Find where the given text appears and provide that cell's center as (X, Y) coordinate. 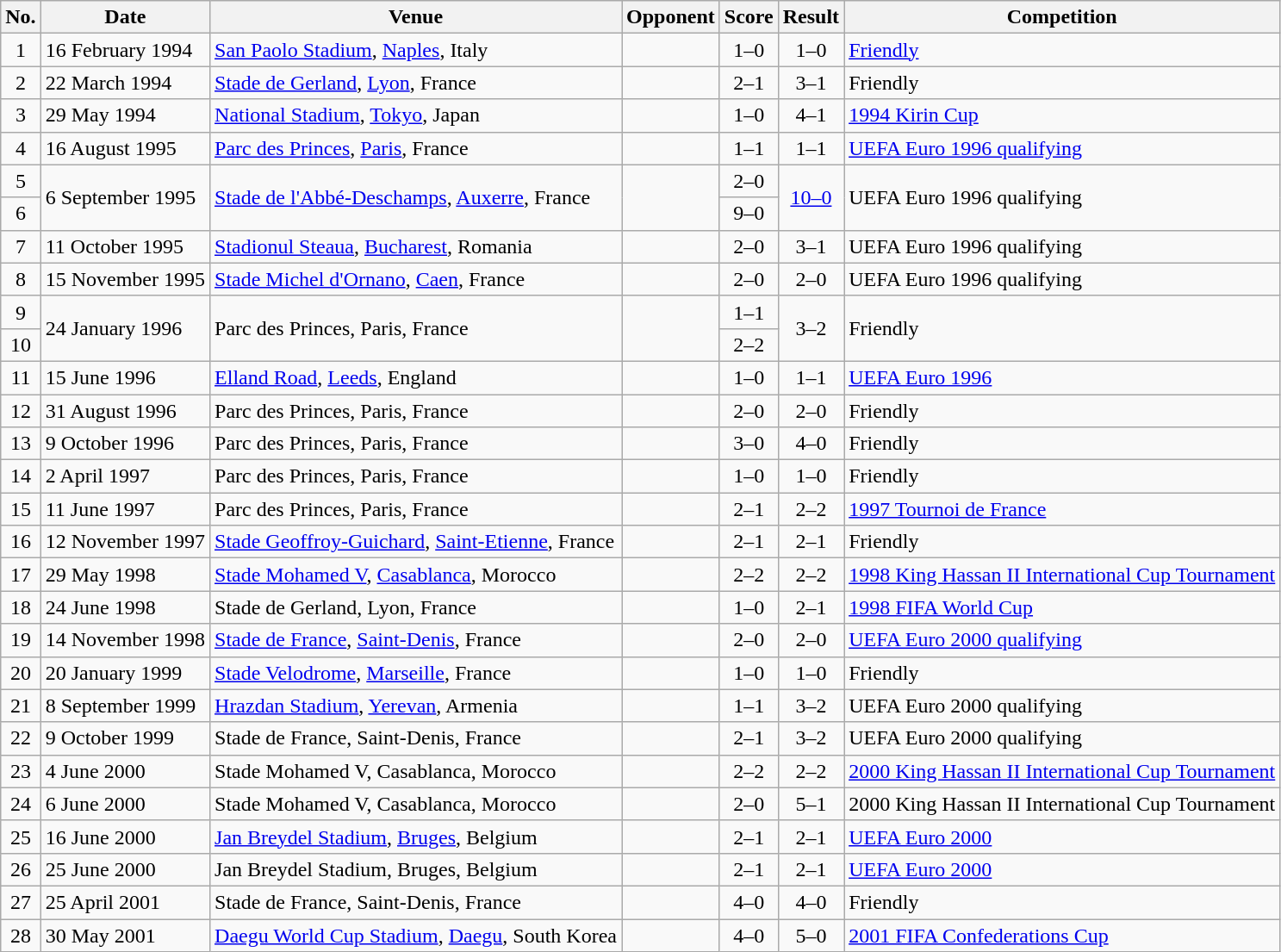
5 (21, 181)
27 (21, 902)
24 (21, 804)
Stade Velodrome, Marseille, France (416, 673)
25 (21, 837)
15 November 1995 (125, 279)
18 (21, 607)
UEFA Euro 1996 (1062, 377)
12 (21, 411)
6 September 1995 (125, 197)
24 January 1996 (125, 328)
15 June 1996 (125, 377)
21 (21, 706)
Result (811, 17)
15 (21, 509)
Opponent (671, 17)
Venue (416, 17)
20 (21, 673)
4 (21, 148)
11 (21, 377)
9 October 1996 (125, 444)
12 November 1997 (125, 542)
23 (21, 771)
16 February 1994 (125, 50)
3–0 (749, 444)
11 October 1995 (125, 246)
7 (21, 246)
29 May 1998 (125, 575)
4–1 (811, 115)
25 April 2001 (125, 902)
14 (21, 476)
22 (21, 738)
11 June 1997 (125, 509)
5–1 (811, 804)
Hrazdan Stadium, Yerevan, Armenia (416, 706)
Stade Michel d'Ornano, Caen, France (416, 279)
9 October 1999 (125, 738)
Elland Road, Leeds, England (416, 377)
31 August 1996 (125, 411)
5–0 (811, 935)
1994 Kirin Cup (1062, 115)
8 September 1999 (125, 706)
28 (21, 935)
25 June 2000 (125, 869)
16 June 2000 (125, 837)
Date (125, 17)
2 April 1997 (125, 476)
9–0 (749, 214)
National Stadium, Tokyo, Japan (416, 115)
Stade de l'Abbé-Deschamps, Auxerre, France (416, 197)
9 (21, 312)
30 May 2001 (125, 935)
17 (21, 575)
2001 FIFA Confederations Cup (1062, 935)
1 (21, 50)
Score (749, 17)
Daegu World Cup Stadium, Daegu, South Korea (416, 935)
10 (21, 345)
8 (21, 279)
29 May 1994 (125, 115)
14 November 1998 (125, 640)
Stadionul Steaua, Bucharest, Romania (416, 246)
1998 King Hassan II International Cup Tournament (1062, 575)
6 June 2000 (125, 804)
Stade Geoffroy-Guichard, Saint-Etienne, France (416, 542)
1997 Tournoi de France (1062, 509)
2 (21, 83)
1998 FIFA World Cup (1062, 607)
Competition (1062, 17)
16 August 1995 (125, 148)
13 (21, 444)
No. (21, 17)
3 (21, 115)
20 January 1999 (125, 673)
6 (21, 214)
San Paolo Stadium, Naples, Italy (416, 50)
22 March 1994 (125, 83)
4 June 2000 (125, 771)
26 (21, 869)
10–0 (811, 197)
24 June 1998 (125, 607)
16 (21, 542)
19 (21, 640)
